Provide the [x, y] coordinate of the cell's center where the given text is located.  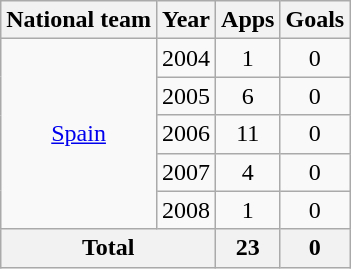
Goals [315, 20]
6 [248, 96]
Total [108, 248]
23 [248, 248]
National team [79, 20]
2008 [186, 210]
Year [186, 20]
4 [248, 172]
Spain [79, 134]
Apps [248, 20]
2007 [186, 172]
11 [248, 134]
2004 [186, 58]
2006 [186, 134]
2005 [186, 96]
